Find where the given text appears and provide that cell's center as [x, y] coordinate. 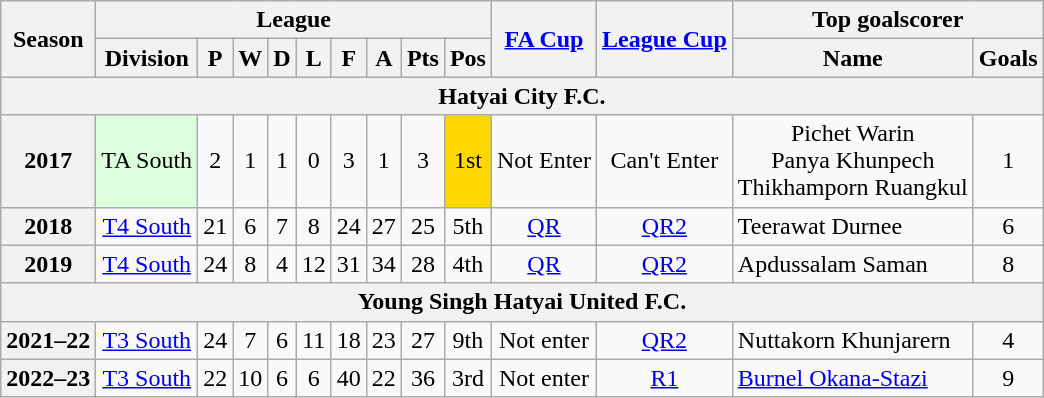
Burnel Okana-Stazi [852, 378]
L [314, 58]
R1 [665, 378]
Teerawat Durnee [852, 226]
Not Enter [544, 161]
9 [1008, 378]
Pichet WarinPanya KhunpechThikhamporn Ruangkul [852, 161]
D [282, 58]
4th [468, 264]
0 [314, 161]
25 [422, 226]
1st [468, 161]
36 [422, 378]
P [216, 58]
11 [314, 340]
Can't Enter [665, 161]
Name [852, 58]
5th [468, 226]
Hatyai City F.C. [522, 96]
Goals [1008, 58]
Apdussalam Saman [852, 264]
W [250, 58]
League Cup [665, 39]
League [294, 20]
28 [422, 264]
21 [216, 226]
2019 [48, 264]
2018 [48, 226]
3rd [468, 378]
Pos [468, 58]
10 [250, 378]
Nuttakorn Khunjarern [852, 340]
Pts [422, 58]
A [384, 58]
12 [314, 264]
F [348, 58]
2 [216, 161]
18 [348, 340]
23 [384, 340]
Young Singh Hatyai United F.C. [522, 302]
Division [147, 58]
40 [348, 378]
TA South [147, 161]
Season [48, 39]
31 [348, 264]
Top goalscorer [888, 20]
34 [384, 264]
FA Cup [544, 39]
9th [468, 340]
2021–22 [48, 340]
2017 [48, 161]
2022–23 [48, 378]
